Locate the cell with the specified text and output its (x, y) center coordinate. 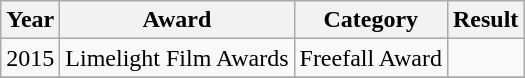
Freefall Award (370, 58)
Limelight Film Awards (177, 58)
Result (485, 20)
2015 (30, 58)
Category (370, 20)
Award (177, 20)
Year (30, 20)
